Scan for the cell matching the given text and deliver its [X, Y] coordinate at center. 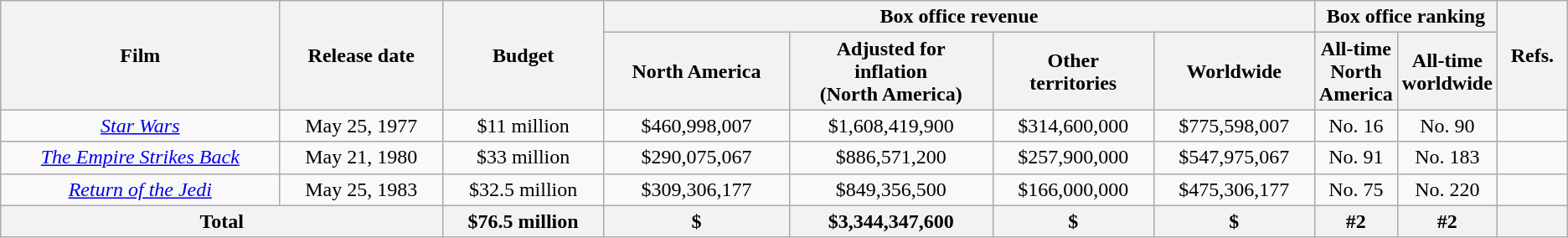
Total [222, 221]
Box office revenue [960, 17]
No. 75 [1355, 189]
Box office ranking [1406, 17]
$76.5 million [524, 221]
$290,075,067 [697, 158]
All-timeworldwide [1447, 71]
$257,900,000 [1073, 158]
$3,344,347,600 [891, 221]
$547,975,067 [1234, 158]
Film [141, 55]
$849,356,500 [891, 189]
May 21, 1980 [362, 158]
$460,998,007 [697, 126]
$309,306,177 [697, 189]
$775,598,007 [1234, 126]
Budget [524, 55]
No. 220 [1447, 189]
No. 90 [1447, 126]
Worldwide [1234, 71]
The Empire Strikes Back [141, 158]
$166,000,000 [1073, 189]
Refs. [1532, 55]
$32.5 million [524, 189]
Otherterritories [1073, 71]
Return of the Jedi [141, 189]
All-timeNorth America [1355, 71]
North America [697, 71]
$11 million [524, 126]
$314,600,000 [1073, 126]
$886,571,200 [891, 158]
Adjusted forinflation(North America) [891, 71]
$475,306,177 [1234, 189]
$1,608,419,900 [891, 126]
May 25, 1983 [362, 189]
Release date [362, 55]
May 25, 1977 [362, 126]
No. 16 [1355, 126]
Star Wars [141, 126]
No. 183 [1447, 158]
No. 91 [1355, 158]
$33 million [524, 158]
